Scan for the cell matching the given text and deliver its (x, y) coordinate at center. 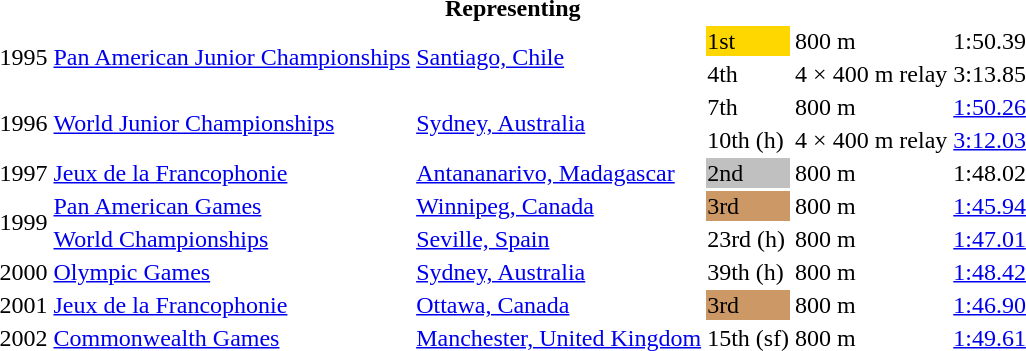
Olympic Games (232, 272)
39th (h) (748, 272)
23rd (h) (748, 239)
Pan American Games (232, 206)
7th (748, 107)
World Junior Championships (232, 124)
Pan American Junior Championships (232, 58)
Ottawa, Canada (559, 305)
10th (h) (748, 140)
Antananarivo, Madagascar (559, 173)
4th (748, 74)
Santiago, Chile (559, 58)
Seville, Spain (559, 239)
World Championships (232, 239)
Winnipeg, Canada (559, 206)
1st (748, 41)
2nd (748, 173)
